From the cell containing the given text, extract its center point as [X, Y] coordinate. 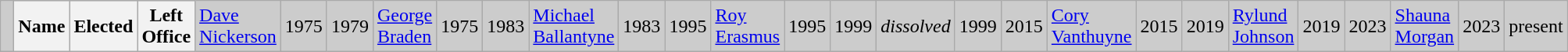
Shauna Morgan [1425, 27]
Dave Nickerson [238, 27]
Elected [103, 27]
Rylund Johnson [1263, 27]
present [1536, 27]
dissolved [916, 27]
Roy Erasmus [748, 27]
Left Office [166, 27]
Cory Vanthuyne [1091, 27]
Name [42, 27]
Michael Ballantyne [573, 27]
1979 [350, 27]
George Braden [405, 27]
